From the cell containing the given text, extract its center point as (X, Y) coordinate. 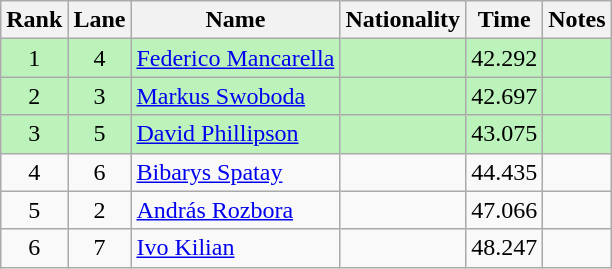
42.292 (504, 58)
Markus Swoboda (236, 96)
Notes (577, 20)
43.075 (504, 134)
1 (34, 58)
Lane (100, 20)
Time (504, 20)
Ivo Kilian (236, 248)
Bibarys Spatay (236, 172)
Nationality (403, 20)
7 (100, 248)
47.066 (504, 210)
Rank (34, 20)
42.697 (504, 96)
Name (236, 20)
András Rozbora (236, 210)
44.435 (504, 172)
David Phillipson (236, 134)
48.247 (504, 248)
Federico Mancarella (236, 58)
